Capture the cell that displays the provided text and extract its [x, y] central coordinate. 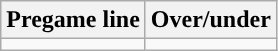
Pregame line [74, 20]
Over/under [210, 20]
